Scan for the cell matching the given text and deliver its [x, y] coordinate at center. 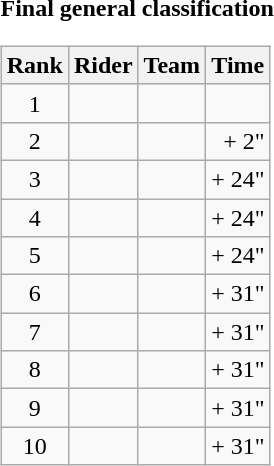
Rank [34, 65]
10 [34, 446]
+ 2" [238, 141]
3 [34, 179]
4 [34, 217]
Rider [103, 65]
2 [34, 141]
1 [34, 103]
7 [34, 332]
Time [238, 65]
8 [34, 370]
5 [34, 256]
6 [34, 294]
9 [34, 408]
Team [172, 65]
